Pinpoint the cell where the given text exists, returning its (X, Y) midpoint coordinate. 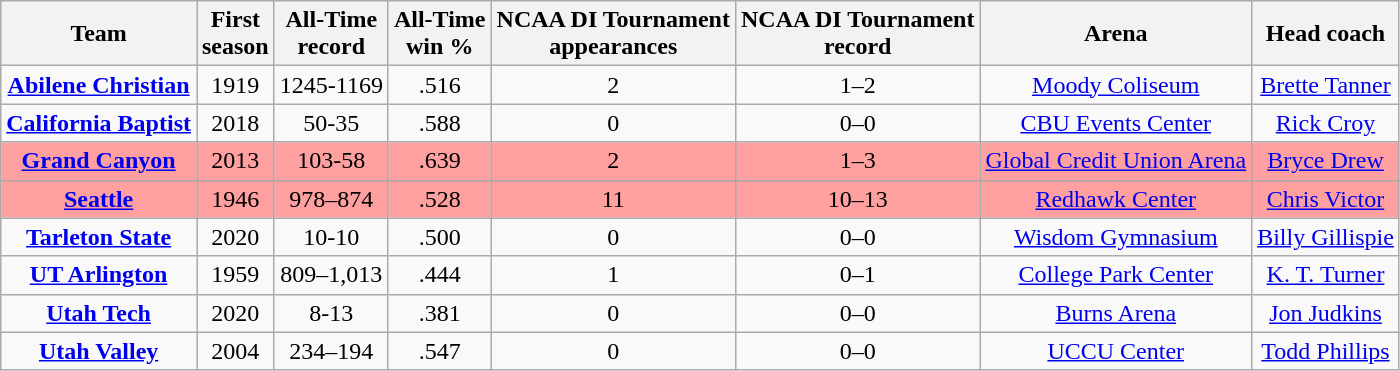
1959 (235, 275)
.588 (440, 123)
.444 (440, 275)
Utah Tech (99, 313)
50-35 (331, 123)
Burns Arena (1116, 313)
0–1 (857, 275)
NCAA DI Tournamentappearances (613, 34)
Seattle (99, 199)
10–13 (857, 199)
Arena (1116, 34)
K. T. Turner (1326, 275)
Redhawk Center (1116, 199)
Utah Valley (99, 351)
2013 (235, 161)
1919 (235, 85)
Wisdom Gymnasium (1116, 237)
234–194 (331, 351)
Team (99, 34)
Abilene Christian (99, 85)
809–1,013 (331, 275)
11 (613, 199)
978–874 (331, 199)
UCCU Center (1116, 351)
CBU Events Center (1116, 123)
Grand Canyon (99, 161)
Jon Judkins (1326, 313)
.500 (440, 237)
8-13 (331, 313)
Head coach (1326, 34)
.547 (440, 351)
All-Timerecord (331, 34)
.639 (440, 161)
Global Credit Union Arena (1116, 161)
Billy Gillispie (1326, 237)
Chris Victor (1326, 199)
1245-1169 (331, 85)
NCAA DI Tournamentrecord (857, 34)
All-Timewin % (440, 34)
.528 (440, 199)
1–2 (857, 85)
10-10 (331, 237)
.516 (440, 85)
.381 (440, 313)
103-58 (331, 161)
Moody Coliseum (1116, 85)
UT Arlington (99, 275)
1–3 (857, 161)
Tarleton State (99, 237)
1946 (235, 199)
Bryce Drew (1326, 161)
Brette Tanner (1326, 85)
2004 (235, 351)
2018 (235, 123)
College Park Center (1116, 275)
1 (613, 275)
California Baptist (99, 123)
Todd Phillips (1326, 351)
Firstseason (235, 34)
Rick Croy (1326, 123)
